Return [x, y] of the center of cell containing provided text 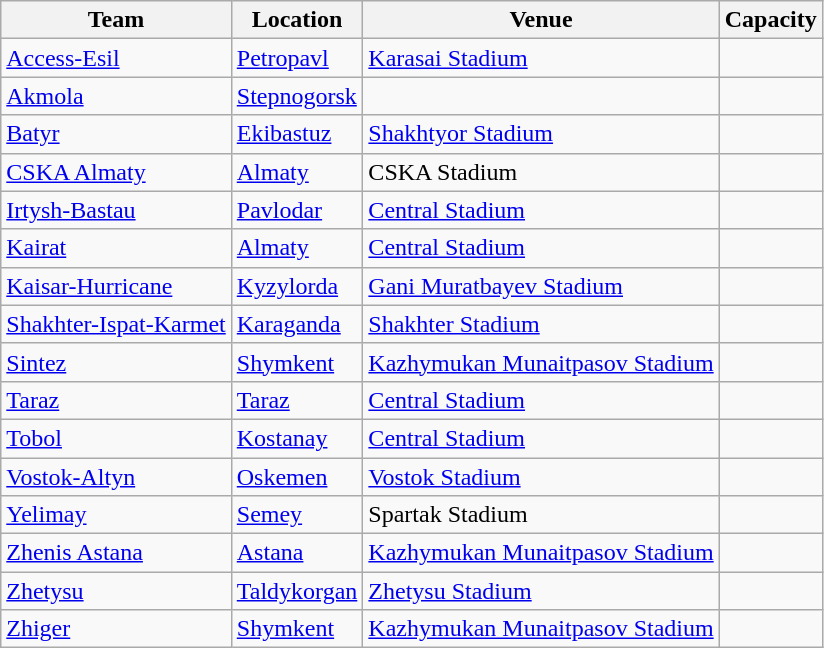
Akmola [116, 96]
Irtysh-Bastau [116, 210]
Gani Muratbayev Stadium [541, 286]
Kairat [116, 248]
Spartak Stadium [541, 515]
Team [116, 20]
Kyzylorda [297, 286]
Location [297, 20]
Shakhter Stadium [541, 324]
Access-Esil [116, 58]
Zhenis Astana [116, 553]
Zhetysu [116, 591]
Sintez [116, 362]
Ekibastuz [297, 134]
Karaganda [297, 324]
Vostok Stadium [541, 477]
Tobol [116, 438]
Zhetysu Stadium [541, 591]
CSKA Stadium [541, 172]
Capacity [770, 20]
Yelimay [116, 515]
Semey [297, 515]
Batyr [116, 134]
Shakhtyor Stadium [541, 134]
Petropavl [297, 58]
Stepnogorsk [297, 96]
Astana [297, 553]
Kostanay [297, 438]
Taldykorgan [297, 591]
CSKA Almaty [116, 172]
Kaisar-Hurricane [116, 286]
Zhiger [116, 629]
Oskemen [297, 477]
Venue [541, 20]
Pavlodar [297, 210]
Shakhter-Ispat-Karmet [116, 324]
Vostok-Altyn [116, 477]
Karasai Stadium [541, 58]
